Scan for the cell matching the given text and deliver its [X, Y] coordinate at center. 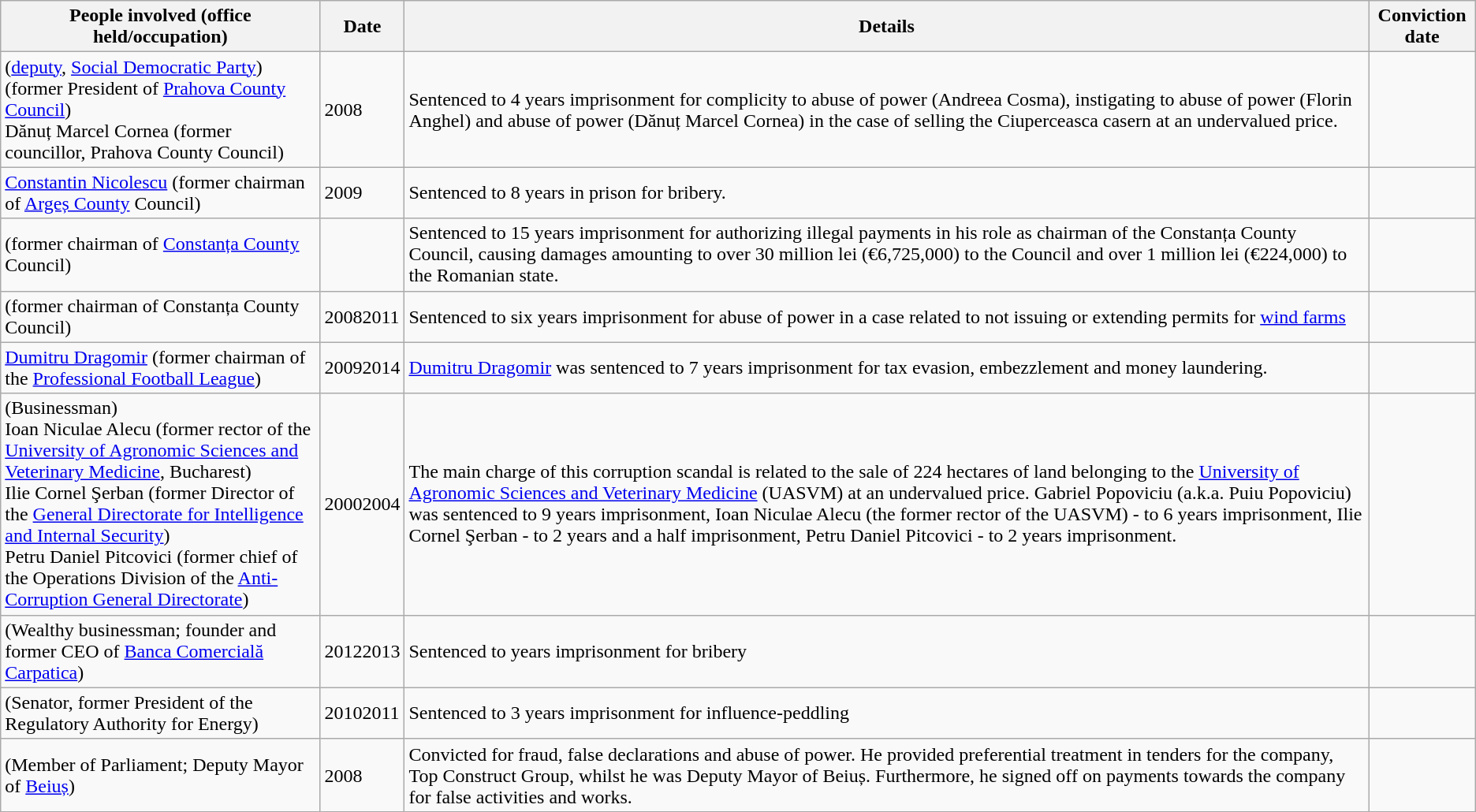
Sentenced to 3 years imprisonment for influence-peddling [886, 713]
Details [886, 27]
20122013 [363, 651]
Sentenced to six years imprisonment for abuse of power in a case related to not issuing or extending permits for wind farms [886, 317]
(Wealthy businessman; founder and former CEO of Banca Comercială Carpatica) [161, 651]
20082011 [363, 317]
Dumitru Dragomir (former chairman of the Professional Football League) [161, 367]
Date [363, 27]
20102011 [363, 713]
(Senator, former President of the Regulatory Authority for Energy) [161, 713]
Conviction date [1422, 27]
People involved (office held/occupation) [161, 27]
2009 [363, 192]
20002004 [363, 505]
20092014 [363, 367]
(deputy, Social Democratic Party) (former President of Prahova County Council)Dănuț Marcel Cornea (former councillor, Prahova County Council) [161, 110]
(Member of Parliament; Deputy Mayor of Beiuș) [161, 775]
Sentenced to 8 years in prison for bribery. [886, 192]
Constantin Nicolescu (former chairman of Argeș County Council) [161, 192]
Sentenced to years imprisonment for bribery [886, 651]
Dumitru Dragomir was sentenced to 7 years imprisonment for tax evasion, embezzlement and money laundering. [886, 367]
